Detect which cell encompasses the target text, then output its (x, y) center coordinate. 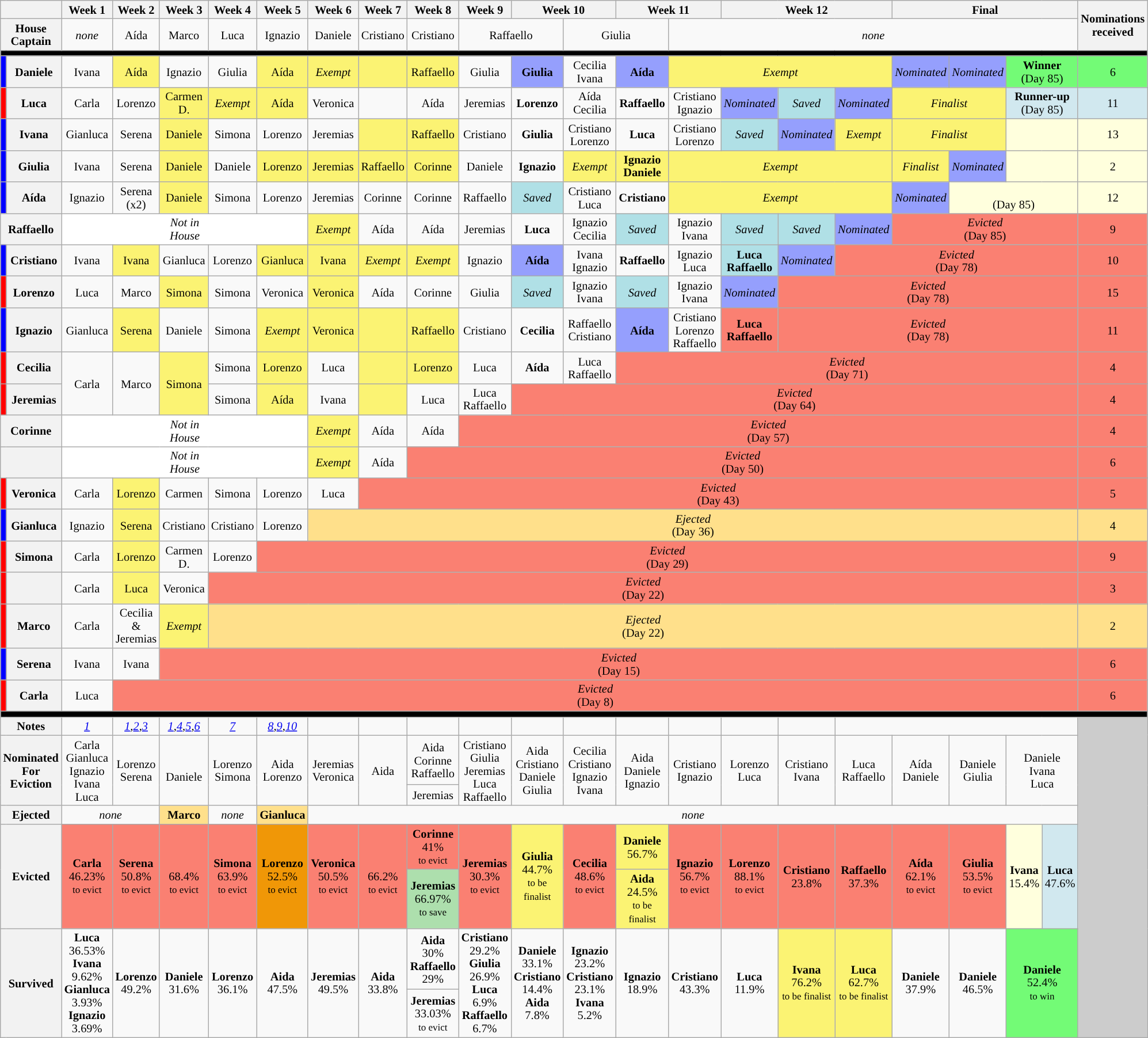
68.4%to evict (184, 876)
5 (1113, 494)
LorenzoSerena (136, 770)
Daniele33.1%Cristiano14.4%Aida7.8% (537, 983)
Ignazio23.2%Cristiano23.1%Ivana5.2% (589, 983)
Week 1 (87, 9)
NominatedFor Eviction (31, 770)
Week 4 (232, 9)
AidaCristianoDanieleGiulia (537, 770)
Ejected(Day 22) (643, 625)
AídaDaniele (921, 770)
Ivana 76.2%to be finalist (807, 983)
Aida 33.8% (383, 983)
Daniele52.4%to win (1043, 983)
CarlaGianlucaIgnazioIvanaLuca (87, 770)
Week 10 (563, 9)
Giulia 53.5%to evict (978, 876)
Week 9 (485, 9)
RaffaelloCristiano (589, 329)
Lorenzo52.5%to evict (282, 876)
Cristiano 43.3% (695, 983)
Jeremias30.3%to evict (485, 876)
Ejected(Day 36) (693, 525)
Week 8 (433, 9)
Daniele37.9% (921, 983)
Evicted(Day 64) (794, 400)
15 (1113, 291)
Luca36.53% Ivana9.62%Gianluca3.93%Ignazio3.69% (87, 983)
Luca 47.6% (1060, 876)
AidaDanieleIgnazio (642, 770)
Week 11 (668, 9)
Runner-up(Day 85) (1043, 102)
Corinne 41%to evict (433, 846)
Luca62.7%to be finalist (863, 983)
Luca11.9% (749, 983)
CristianoGiuliaJeremiasLucaRaffaello (485, 770)
Survived (31, 983)
Ejected (31, 815)
Week 12 (807, 9)
Evicted(Day 29) (668, 556)
CristianoLuca (589, 197)
Cecilia48.6%to evict (589, 876)
Evicted(Day 15) (619, 664)
AídaCecilia (589, 102)
10 (1113, 260)
Ivana 15.4% (1024, 876)
3 (1113, 588)
DanieleGiulia (978, 770)
Lorenzo49.2% (136, 983)
LorenzoSimona (232, 770)
Daniele31.6% (184, 983)
Aida (383, 770)
Evicted(Day 50) (743, 462)
Aída 62.1%to evict (921, 876)
Veronica50.5%to evict (333, 876)
Evicted (31, 876)
IgnazioLuca (695, 260)
Jeremias 66.97%to save (433, 899)
Serena50.8%to evict (136, 876)
Week 6 (333, 9)
Lorenzo36.1% (232, 983)
CristianoLorenzoRaffaello (695, 329)
AidaCorinneRaffaello (433, 760)
Notes (31, 726)
Aida30%Raffaello29% (433, 959)
13 (1113, 135)
Evicted(Day 8) (596, 695)
Week 3 (184, 9)
CeciliaCristianoIgnazioIvana (589, 770)
Cecilia & Jeremias (136, 625)
Aida47.5% (282, 983)
Raffaello 37.3% (863, 876)
7 (232, 726)
Jeremias 49.5% (333, 983)
Evicted(Day 43) (718, 494)
CristianoIvana (807, 770)
Nominationsreceived (1113, 25)
Carmen (184, 494)
Ignazio18.9% (642, 983)
Cristiano 23.8% (807, 876)
Lorenzo88.1%to evict (749, 876)
1 (87, 726)
1,2,3 (136, 726)
8,9,10 (282, 726)
Daniele56.7% (642, 846)
Aida24.5%to be finalist (642, 899)
CeciliaIvana (589, 71)
Jeremias 33.03%to evict (433, 1013)
Giulia44.7%to be finalist (537, 876)
HouseCaptain (31, 35)
Serena (x2) (136, 197)
Evicted(Day 22) (643, 588)
Ignazio56.7%to evict (695, 876)
Winner(Day 85) (1043, 71)
Evicted(Day 71) (847, 367)
Evicted(Day 57) (769, 431)
AidaLorenzo (282, 770)
1,4,5,6 (184, 726)
IgnazioCecilia (589, 229)
LorenzoLuca (749, 770)
Evicted(Day 85) (985, 229)
66.2%to evict (383, 876)
Week 2 (136, 9)
Final (985, 9)
(Day 85) (1014, 197)
Daniele46.5% (978, 983)
12 (1113, 197)
Week 7 (383, 9)
IgnazioDaniele (642, 166)
Cristiano29.2%Giulia26.9%Luca6.9%Raffaello6.7% (485, 983)
JeremiasVeronica (333, 770)
Carla46.23%to evict (87, 876)
Simona63.9%to evict (232, 876)
Week 5 (282, 9)
IvanaIgnazio (589, 260)
DanieleIvanaLuca (1043, 770)
